Scan for the cell matching the given text and deliver its (X, Y) coordinate at center. 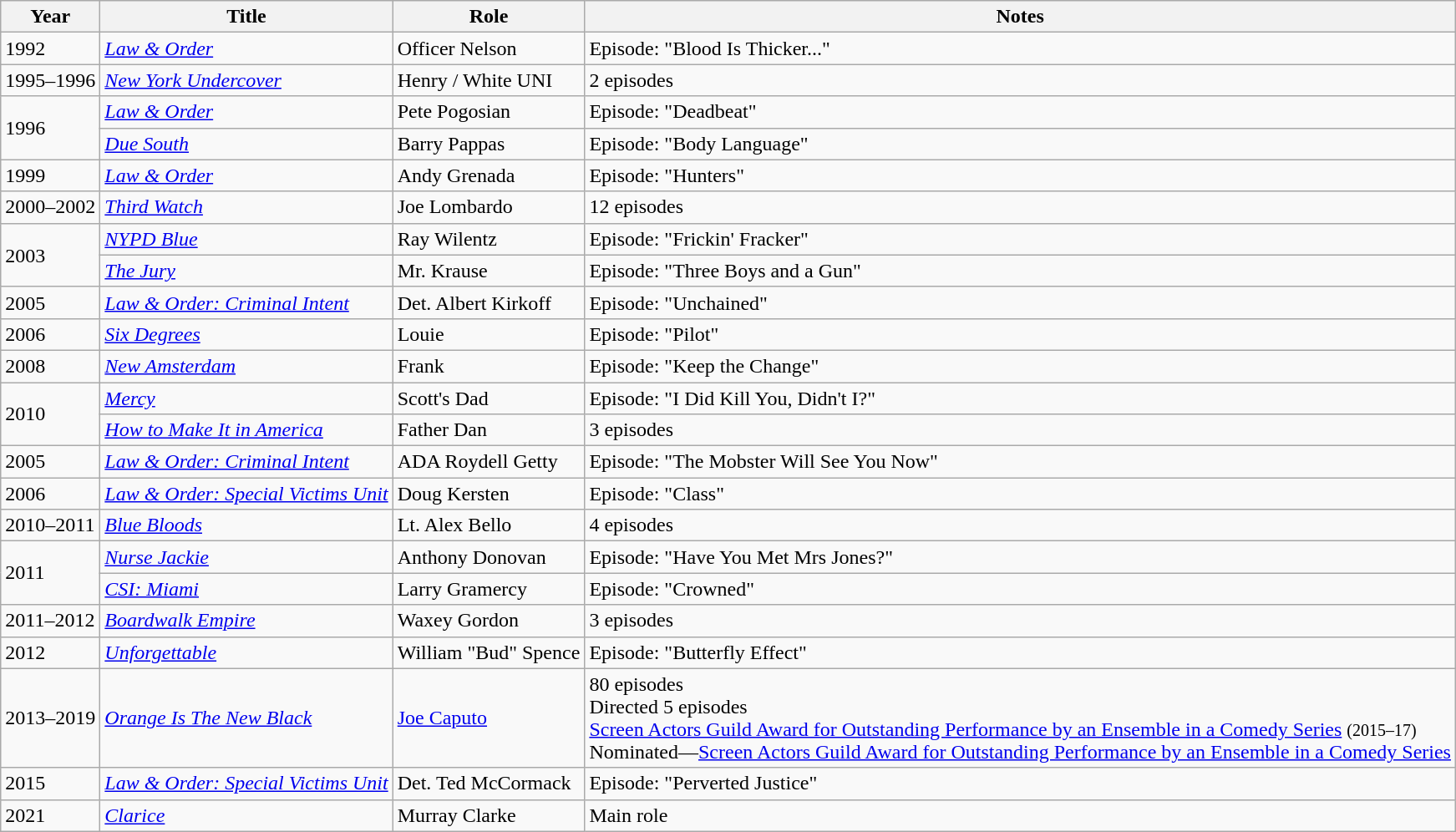
Louie (489, 334)
Mercy (246, 398)
Anthony Donovan (489, 557)
Joe Lombardo (489, 207)
2000–2002 (50, 207)
Episode: "Crowned" (1021, 589)
Episode: "I Did Kill You, Didn't I?" (1021, 398)
How to Make It in America (246, 430)
Orange Is The New Black (246, 718)
William "Bud" Spence (489, 652)
1995–1996 (50, 80)
New York Undercover (246, 80)
Third Watch (246, 207)
Doug Kersten (489, 494)
Henry / White UNI (489, 80)
Det. Ted McCormack (489, 784)
Ray Wilentz (489, 239)
2003 (50, 255)
4 episodes (1021, 525)
Episode: "Perverted Justice" (1021, 784)
Episode: "Three Boys and a Gun" (1021, 271)
12 episodes (1021, 207)
Episode: "Class" (1021, 494)
Joe Caputo (489, 718)
2011 (50, 573)
CSI: Miami (246, 589)
Episode: "Keep the Change" (1021, 366)
Unforgettable (246, 652)
2010 (50, 414)
Clarice (246, 815)
1996 (50, 128)
2015 (50, 784)
2 episodes (1021, 80)
2012 (50, 652)
Andy Grenada (489, 175)
Due South (246, 144)
Episode: "Butterfly Effect" (1021, 652)
2013–2019 (50, 718)
2021 (50, 815)
Scott's Dad (489, 398)
Year (50, 17)
Blue Bloods (246, 525)
Notes (1021, 17)
Role (489, 17)
Episode: "Pilot" (1021, 334)
2011–2012 (50, 621)
Barry Pappas (489, 144)
2010–2011 (50, 525)
Nurse Jackie (246, 557)
Episode: "Have You Met Mrs Jones?" (1021, 557)
Episode: "Blood Is Thicker..." (1021, 48)
Six Degrees (246, 334)
Episode: "The Mobster Will See You Now" (1021, 462)
1992 (50, 48)
NYPD Blue (246, 239)
Larry Gramercy (489, 589)
New Amsterdam (246, 366)
Episode: "Body Language" (1021, 144)
Episode: "Hunters" (1021, 175)
Det. Albert Kirkoff (489, 302)
Officer Nelson (489, 48)
Frank (489, 366)
Pete Pogosian (489, 112)
ADA Roydell Getty (489, 462)
Main role (1021, 815)
Title (246, 17)
Episode: "Deadbeat" (1021, 112)
Mr. Krause (489, 271)
Boardwalk Empire (246, 621)
Father Dan (489, 430)
2008 (50, 366)
Murray Clarke (489, 815)
Waxey Gordon (489, 621)
Episode: "Unchained" (1021, 302)
The Jury (246, 271)
1999 (50, 175)
Episode: "Frickin' Fracker" (1021, 239)
Lt. Alex Bello (489, 525)
